Capture the cell that displays the provided text and extract its [X, Y] central coordinate. 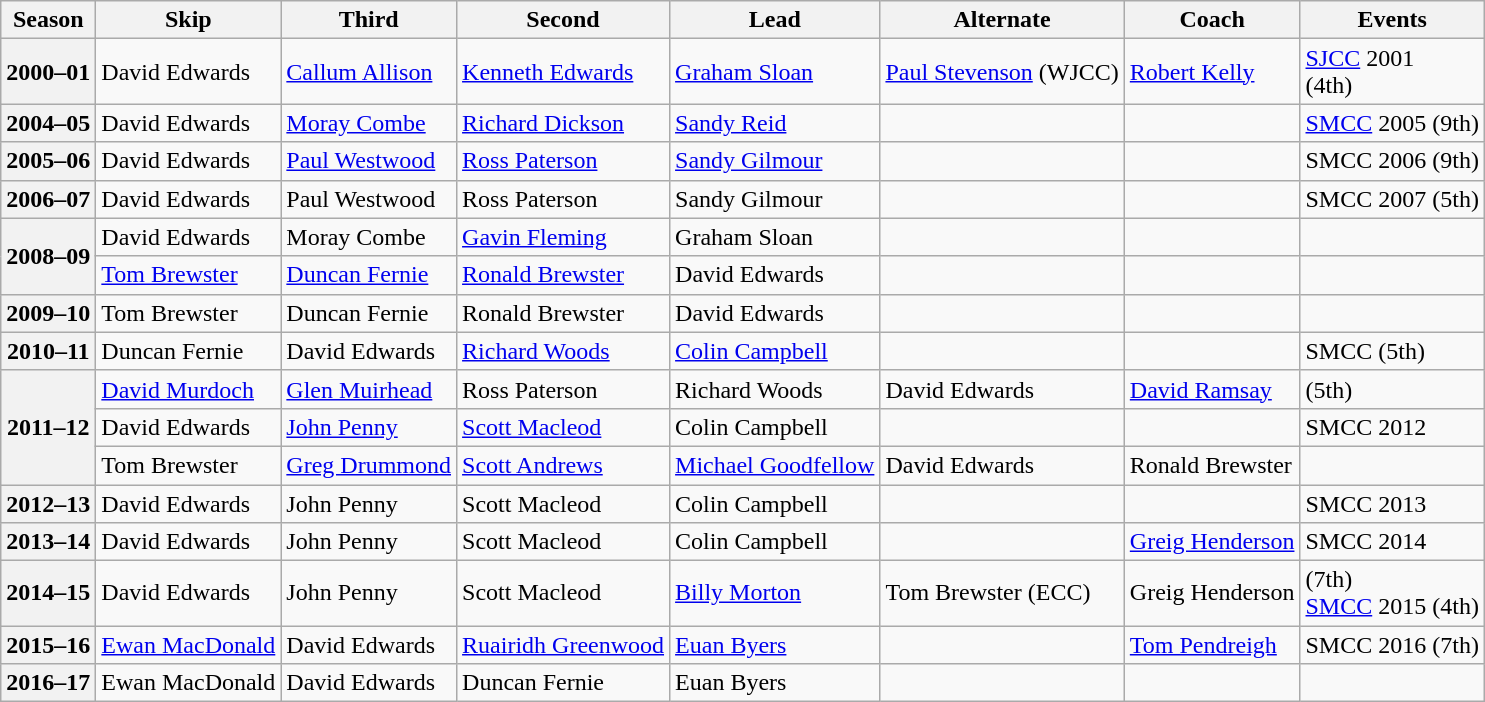
2008–09 [48, 256]
Events [1392, 20]
Sandy Reid [775, 123]
2005–06 [48, 161]
Glen Muirhead [369, 389]
Third [369, 20]
2010–11 [48, 351]
SMCC 2014 [1392, 542]
Second [564, 20]
SMCC 2016 (7th) [1392, 645]
SMCC 2007 (5th) [1392, 199]
2009–10 [48, 313]
2004–05 [48, 123]
Scott Andrews [564, 465]
2013–14 [48, 542]
David Murdoch [188, 389]
Greg Drummond [369, 465]
Robert Kelly [1212, 72]
SJCC 2001 (4th) [1392, 72]
2000–01 [48, 72]
SMCC (5th) [1392, 351]
SMCC 2005 (9th) [1392, 123]
SMCC 2013 [1392, 503]
Richard Dickson [564, 123]
Callum Allison [369, 72]
SMCC 2012 [1392, 427]
SMCC 2006 (9th) [1392, 161]
2015–16 [48, 645]
Lead [775, 20]
Ruairidh Greenwood [564, 645]
Gavin Fleming [564, 237]
Paul Stevenson (WJCC) [1002, 72]
Season [48, 20]
(7th)SMCC 2015 (4th) [1392, 594]
David Ramsay [1212, 389]
Tom Brewster (ECC) [1002, 594]
Michael Goodfellow [775, 465]
2014–15 [48, 594]
Kenneth Edwards [564, 72]
Skip [188, 20]
Tom Pendreigh [1212, 645]
Coach [1212, 20]
Billy Morton [775, 594]
2006–07 [48, 199]
2011–12 [48, 427]
2016–17 [48, 683]
Alternate [1002, 20]
(5th) [1392, 389]
2012–13 [48, 503]
